Output the (X, Y) coordinate of the center of the cell containing the given text.  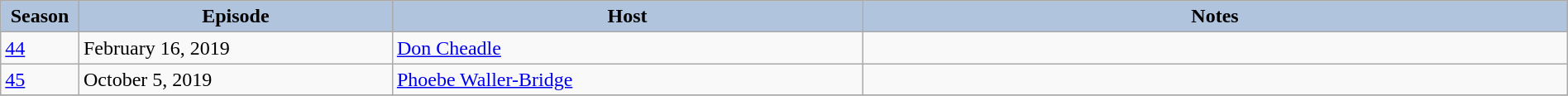
Host (627, 17)
Notes (1216, 17)
44 (40, 48)
45 (40, 79)
Phoebe Waller-Bridge (627, 79)
October 5, 2019 (235, 79)
Episode (235, 17)
February 16, 2019 (235, 48)
Don Cheadle (627, 48)
Season (40, 17)
